Scan for the cell matching the given text and deliver its [X, Y] coordinate at center. 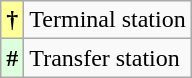
# [12, 58]
† [12, 20]
Transfer station [108, 58]
Terminal station [108, 20]
